Find where the given text appears and provide that cell's center as [X, Y] coordinate. 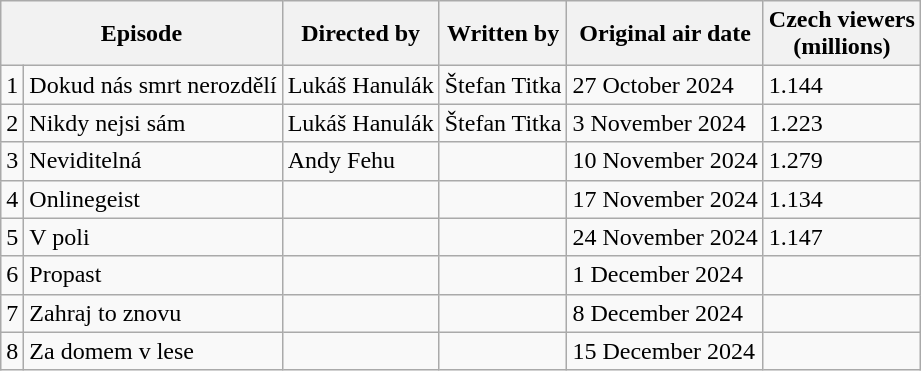
Written by [503, 34]
2 [12, 123]
Original air date [665, 34]
17 November 2024 [665, 199]
Za domem v lese [153, 351]
3 [12, 161]
7 [12, 313]
Zahraj to znovu [153, 313]
Episode [142, 34]
6 [12, 275]
4 [12, 199]
1 [12, 85]
1.147 [842, 237]
8 [12, 351]
8 December 2024 [665, 313]
1 December 2024 [665, 275]
Nikdy nejsi sám [153, 123]
Czech viewers(millions) [842, 34]
1.144 [842, 85]
Directed by [360, 34]
Dokud nás smrt nerozdělí [153, 85]
15 December 2024 [665, 351]
27 October 2024 [665, 85]
1.134 [842, 199]
5 [12, 237]
1.223 [842, 123]
V poli [153, 237]
3 November 2024 [665, 123]
Andy Fehu [360, 161]
24 November 2024 [665, 237]
Propast [153, 275]
Onlinegeist [153, 199]
1.279 [842, 161]
10 November 2024 [665, 161]
Neviditelná [153, 161]
